From the cell containing the given text, extract its center point as (x, y) coordinate. 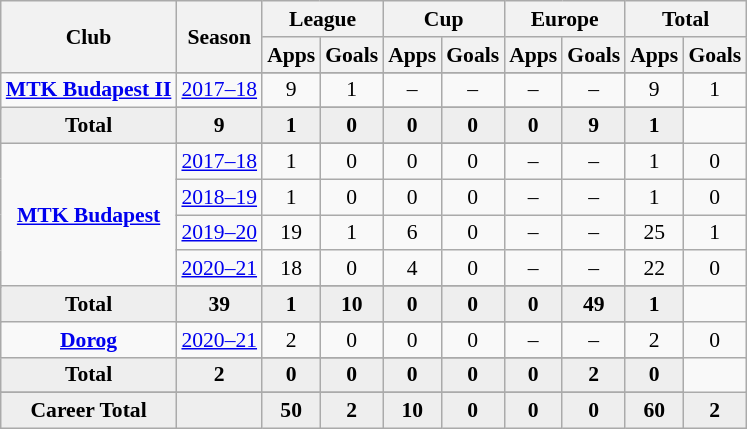
Cup (444, 19)
MTK Budapest (89, 215)
League (322, 19)
22 (654, 269)
Dorog (89, 340)
39 (219, 304)
MTK Budapest II (89, 90)
Club (89, 36)
25 (654, 233)
49 (594, 304)
Career Total (89, 411)
Season (219, 36)
6 (412, 233)
Europe (564, 19)
4 (412, 269)
60 (654, 411)
50 (291, 411)
18 (291, 269)
2018–19 (219, 197)
2019–20 (219, 233)
19 (291, 233)
